For the text-containing cell, return its midpoint in [X, Y] coordinate format. 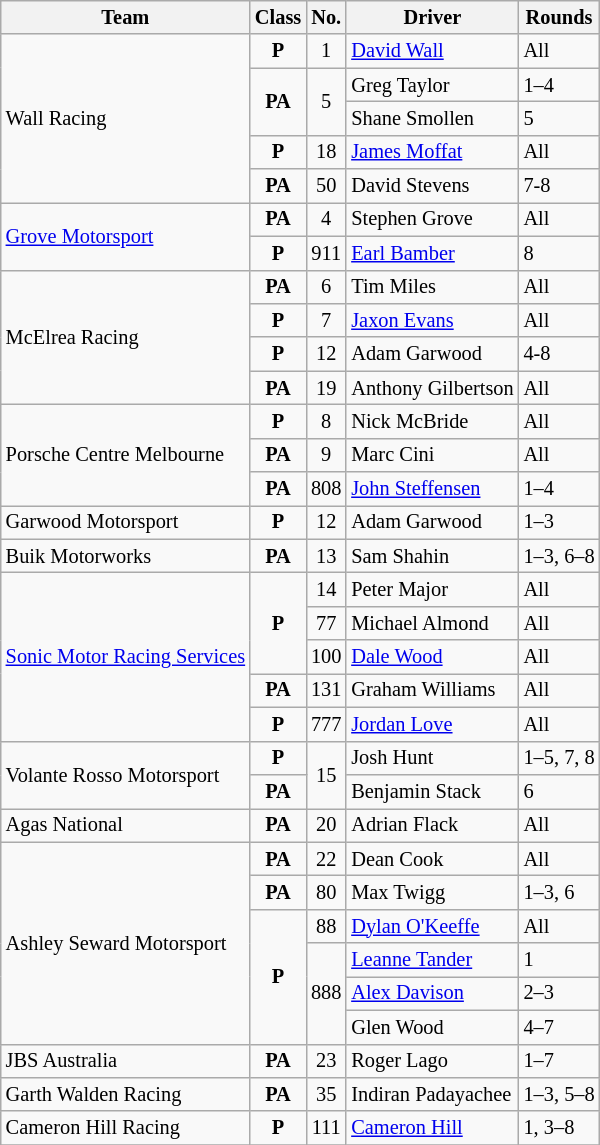
Grove Motorsport [126, 236]
7 [326, 320]
20 [326, 825]
80 [326, 892]
911 [326, 253]
David Wall [432, 51]
Wall Racing [126, 118]
Jaxon Evans [432, 320]
Greg Taylor [432, 85]
Rounds [560, 17]
13 [326, 556]
77 [326, 623]
Stephen Grove [432, 219]
Ashley Seward Motorsport [126, 943]
Peter Major [432, 589]
Team [126, 17]
Roger Lago [432, 1061]
4-8 [560, 354]
No. [326, 17]
Volante Rosso Motorsport [126, 774]
1–3, 6 [560, 892]
Leanne Tander [432, 960]
15 [326, 774]
888 [326, 994]
23 [326, 1061]
1–7 [560, 1061]
Adrian Flack [432, 825]
100 [326, 657]
4 [326, 219]
1–3, 6–8 [560, 556]
1, 3–8 [560, 1128]
88 [326, 926]
JBS Australia [126, 1061]
7-8 [560, 186]
Josh Hunt [432, 758]
1–3 [560, 522]
4–7 [560, 1027]
Agas National [126, 825]
John Steffensen [432, 489]
Jordan Love [432, 724]
Sam Shahin [432, 556]
McElrea Racing [126, 338]
Nick McBride [432, 421]
111 [326, 1128]
Shane Smollen [432, 118]
Glen Wood [432, 1027]
Dean Cook [432, 859]
David Stevens [432, 186]
Porsche Centre Melbourne [126, 454]
Benjamin Stack [432, 791]
Dale Wood [432, 657]
50 [326, 186]
Marc Cini [432, 455]
1–3, 5–8 [560, 1094]
Class [278, 17]
Garth Walden Racing [126, 1094]
Driver [432, 17]
Anthony Gilbertson [432, 388]
Tim Miles [432, 287]
777 [326, 724]
19 [326, 388]
Sonic Motor Racing Services [126, 656]
18 [326, 152]
Earl Bamber [432, 253]
Michael Almond [432, 623]
14 [326, 589]
9 [326, 455]
808 [326, 489]
35 [326, 1094]
Cameron Hill [432, 1128]
1–5, 7, 8 [560, 758]
Indiran Padayachee [432, 1094]
22 [326, 859]
2–3 [560, 993]
Cameron Hill Racing [126, 1128]
Graham Williams [432, 690]
Dylan O'Keeffe [432, 926]
Buik Motorworks [126, 556]
Garwood Motorsport [126, 522]
131 [326, 690]
James Moffat [432, 152]
Max Twigg [432, 892]
Alex Davison [432, 993]
